Pinpoint the cell where the given text exists, returning its [x, y] midpoint coordinate. 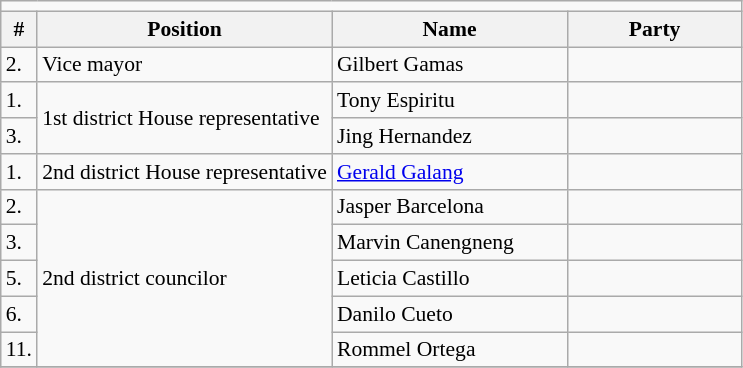
2nd district councilor [184, 278]
Jing Hernandez [450, 136]
Gerald Galang [450, 172]
6. [19, 314]
Marvin Canengneng [450, 243]
Tony Espiritu [450, 101]
Danilo Cueto [450, 314]
Gilbert Gamas [450, 65]
Jasper Barcelona [450, 207]
Leticia Castillo [450, 279]
Name [450, 29]
Rommel Ortega [450, 350]
1st district House representative [184, 118]
11. [19, 350]
Party [654, 29]
Vice mayor [184, 65]
# [19, 29]
Position [184, 29]
2nd district House representative [184, 172]
5. [19, 279]
